Identify which cell holds the provided text, then report its (x, y) central coordinate. 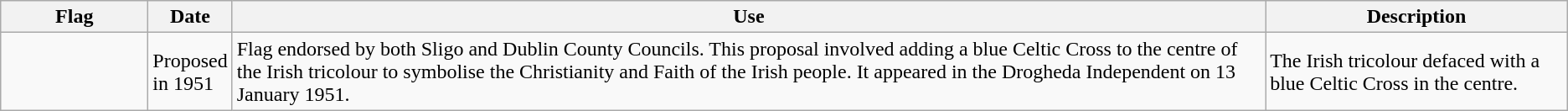
Flag (75, 17)
Date (190, 17)
Description (1417, 17)
Use (749, 17)
The Irish tricolour defaced with a blue Celtic Cross in the centre. (1417, 71)
Proposed in 1951 (190, 71)
